Pinpoint the cell where the given text exists, returning its (x, y) midpoint coordinate. 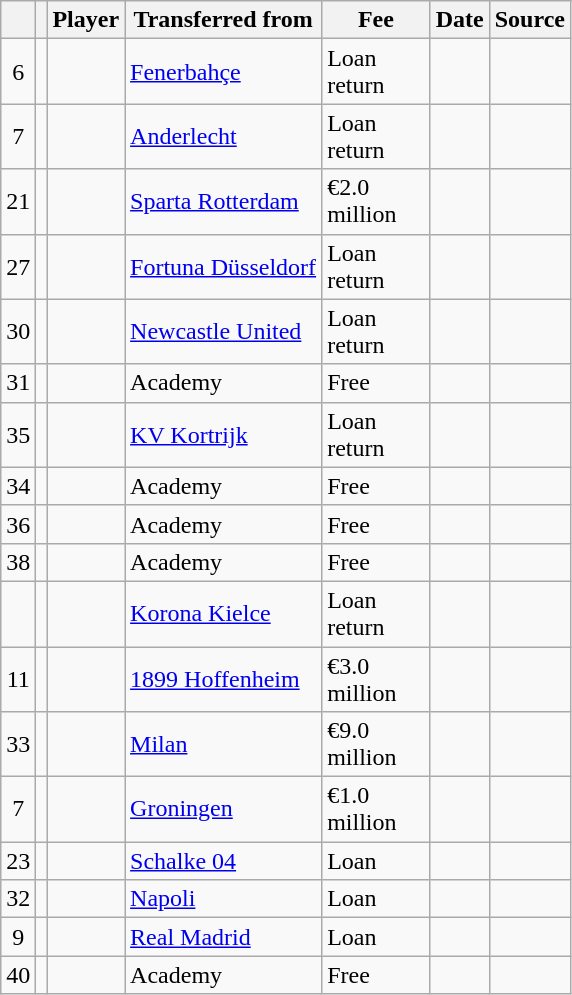
Schalke 04 (224, 861)
Fee (376, 20)
€2.0 million (376, 202)
9 (18, 937)
6 (18, 72)
€9.0 million (376, 744)
38 (18, 562)
36 (18, 524)
35 (18, 434)
€3.0 million (376, 678)
Fenerbahçe (224, 72)
23 (18, 861)
Player (86, 20)
Anderlecht (224, 136)
Napoli (224, 899)
40 (18, 975)
Real Madrid (224, 937)
21 (18, 202)
KV Kortrijk (224, 434)
Groningen (224, 810)
1899 Hoffenheim (224, 678)
Milan (224, 744)
27 (18, 266)
Newcastle United (224, 332)
Sparta Rotterdam (224, 202)
31 (18, 383)
32 (18, 899)
11 (18, 678)
30 (18, 332)
Transferred from (224, 20)
Fortuna Düsseldorf (224, 266)
Date (460, 20)
€1.0 million (376, 810)
Source (530, 20)
33 (18, 744)
34 (18, 486)
Korona Kielce (224, 614)
